Locate the cell with the specified text and output its (x, y) center coordinate. 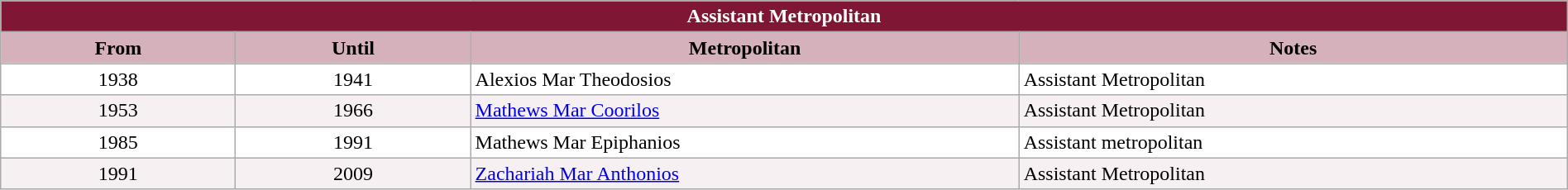
1966 (353, 111)
2009 (353, 173)
Alexios Mar Theodosios (744, 79)
Until (353, 48)
1941 (353, 79)
1953 (118, 111)
Metropolitan (744, 48)
1938 (118, 79)
1985 (118, 142)
Zachariah Mar Anthonios (744, 173)
Mathews Mar Epiphanios (744, 142)
Assistant metropolitan (1293, 142)
From (118, 48)
Notes (1293, 48)
Mathews Mar Coorilos (744, 111)
